Return the (x, y) coordinate for the center point of the cell that contains the specified text.  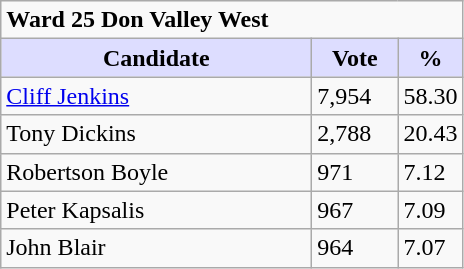
Cliff Jenkins (156, 96)
58.30 (430, 96)
Tony Dickins (156, 134)
7.07 (430, 248)
7.09 (430, 210)
971 (355, 172)
7.12 (430, 172)
Candidate (156, 58)
% (430, 58)
20.43 (430, 134)
Vote (355, 58)
Peter Kapsalis (156, 210)
John Blair (156, 248)
Ward 25 Don Valley West (232, 20)
Robertson Boyle (156, 172)
967 (355, 210)
964 (355, 248)
7,954 (355, 96)
2,788 (355, 134)
